Identify which cell holds the provided text, then report its (x, y) central coordinate. 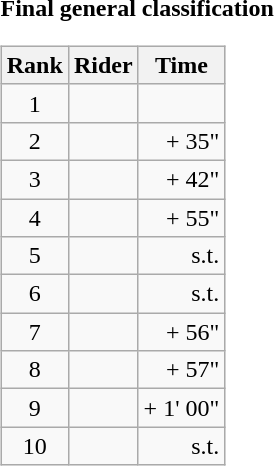
7 (34, 332)
5 (34, 256)
1 (34, 103)
8 (34, 370)
+ 57" (182, 370)
10 (34, 446)
Rider (103, 65)
+ 1' 00" (182, 408)
Rank (34, 65)
+ 42" (182, 179)
3 (34, 179)
Time (182, 65)
+ 56" (182, 332)
2 (34, 141)
6 (34, 294)
+ 55" (182, 217)
4 (34, 217)
+ 35" (182, 141)
9 (34, 408)
